For the text-containing cell, return its midpoint in [X, Y] coordinate format. 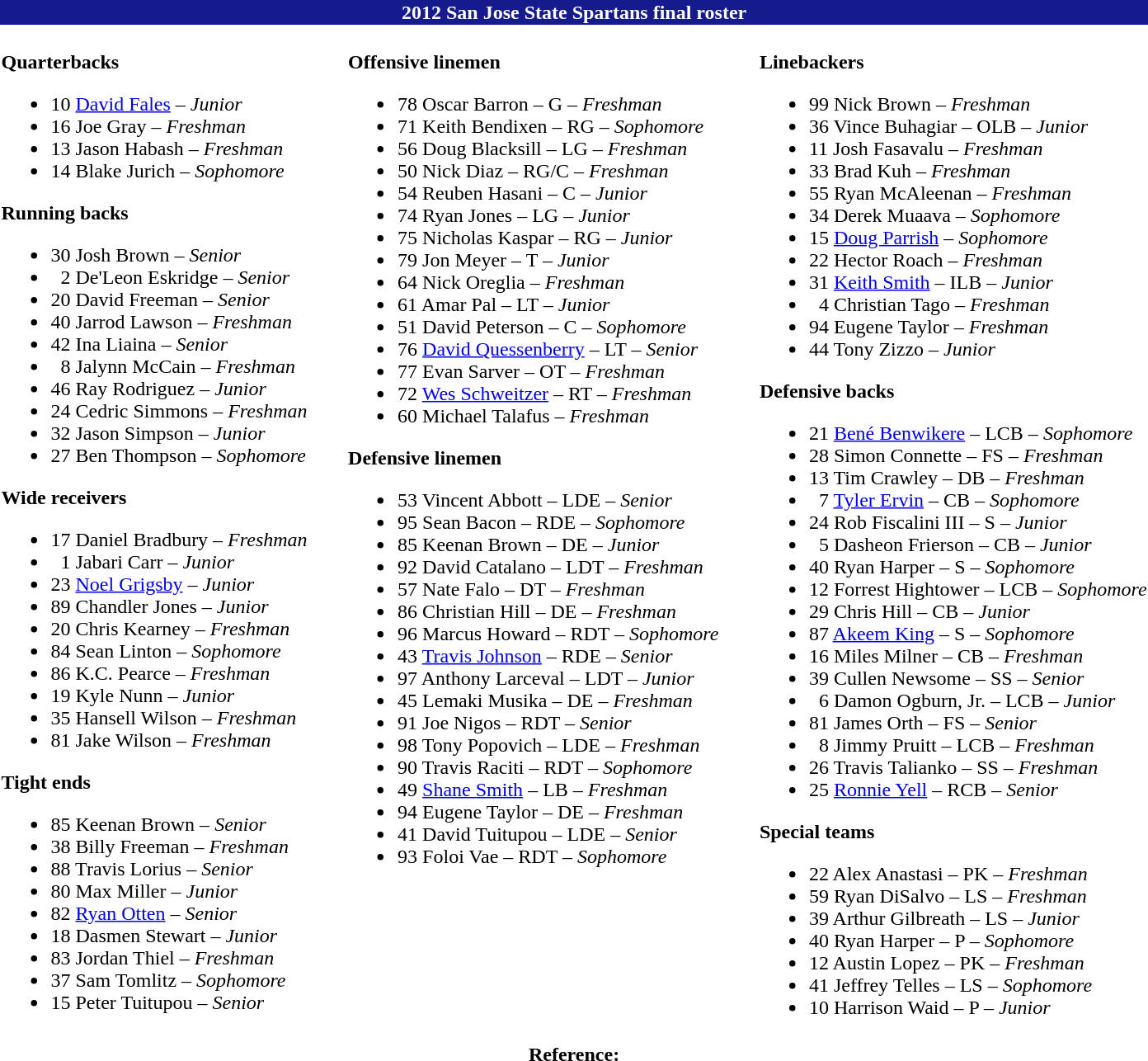
2012 San Jose State Spartans final roster [574, 12]
